Identify which cell holds the provided text, then report its (X, Y) central coordinate. 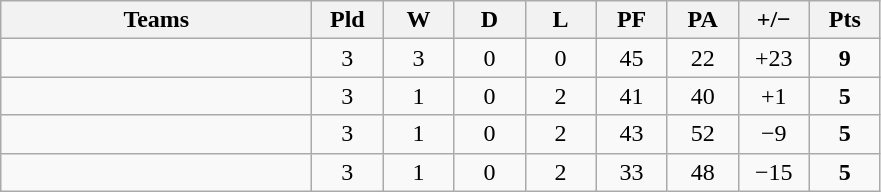
Pld (348, 20)
D (490, 20)
PF (632, 20)
45 (632, 58)
Teams (156, 20)
L (560, 20)
+/− (774, 20)
9 (844, 58)
Pts (844, 20)
22 (702, 58)
40 (702, 96)
−9 (774, 134)
43 (632, 134)
+1 (774, 96)
41 (632, 96)
−15 (774, 172)
33 (632, 172)
48 (702, 172)
+23 (774, 58)
PA (702, 20)
W (418, 20)
52 (702, 134)
